For the text-containing cell, return its midpoint in (x, y) coordinate format. 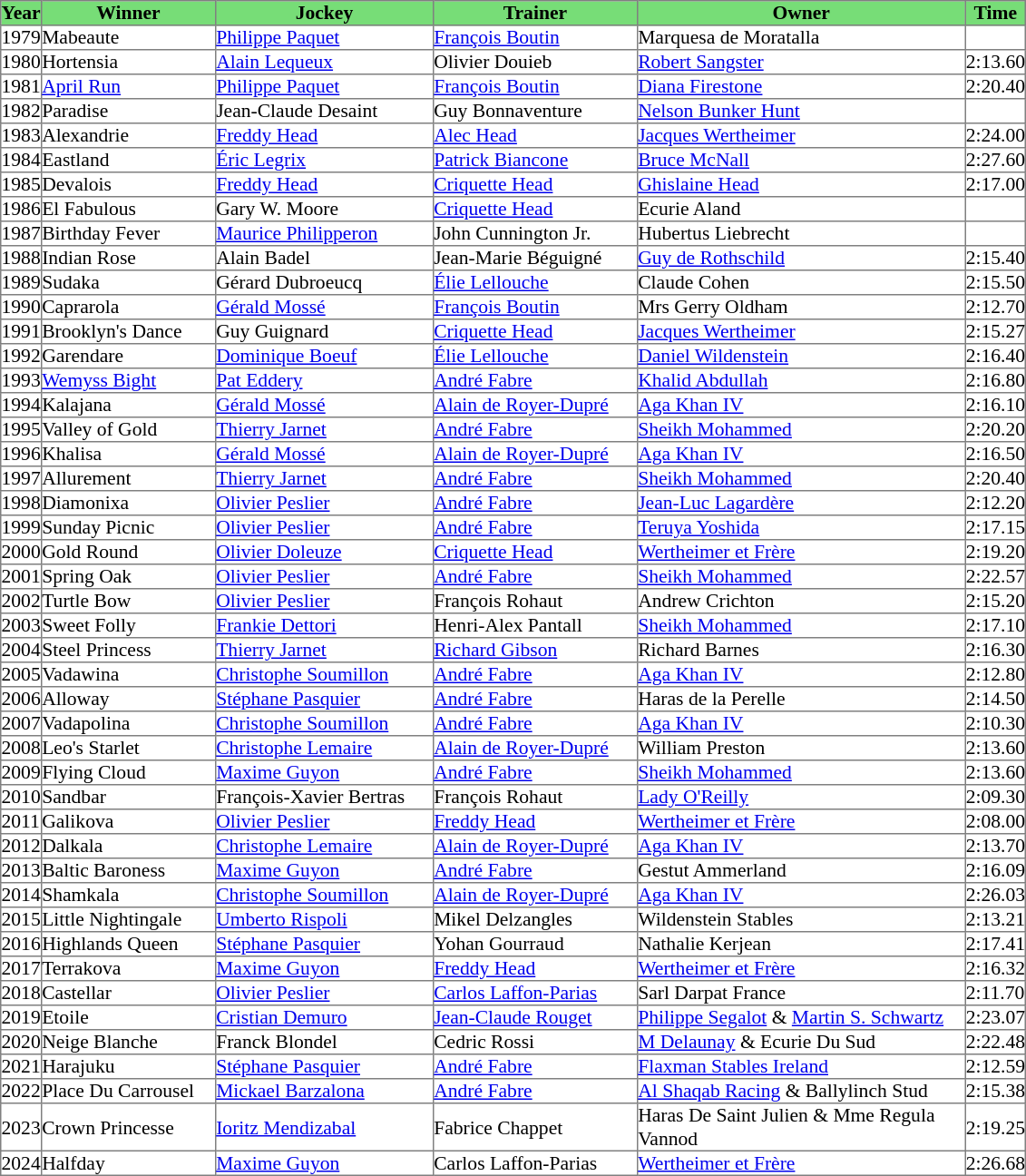
Sandbar (128, 797)
Caprarola (128, 307)
1996 (22, 454)
Olivier Douieb (535, 62)
2005 (22, 675)
Guy de Rothschild (801, 258)
2:12.59 (996, 1067)
Richard Barnes (801, 650)
Flying Cloud (128, 773)
1998 (22, 503)
Indian Rose (128, 258)
Frankie Dettori (324, 626)
Garendare (128, 356)
Olivier Doleuze (324, 552)
Cedric Rossi (535, 1042)
Haras De Saint Julien & Mme Regula Vannod (801, 1127)
Owner (801, 13)
Valley of Gold (128, 430)
2010 (22, 797)
2:08.00 (996, 822)
April Run (128, 87)
M Delaunay & Ecurie Du Sud (801, 1042)
Paradise (128, 111)
2:12.70 (996, 307)
Leo's Starlet (128, 748)
Sweet Folly (128, 626)
Eastland (128, 160)
Ecurie Aland (801, 209)
Jean-Claude Desaint (324, 111)
Alec Head (535, 136)
Mikel Delzangles (535, 920)
Maurice Philipperon (324, 234)
Guy Guignard (324, 332)
2011 (22, 822)
2018 (22, 993)
2:14.50 (996, 699)
1986 (22, 209)
1989 (22, 283)
2003 (22, 626)
Claude Cohen (801, 283)
Sudaka (128, 283)
Hortensia (128, 62)
2014 (22, 895)
Mrs Gerry Oldham (801, 307)
1983 (22, 136)
Mabeaute (128, 38)
2:16.10 (996, 405)
Gold Round (128, 552)
Vadawina (128, 675)
2:15.38 (996, 1091)
2021 (22, 1067)
Hubertus Liebrecht (801, 234)
Marquesa de Moratalla (801, 38)
2007 (22, 724)
2:11.70 (996, 993)
Etoile (128, 1018)
Gary W. Moore (324, 209)
1994 (22, 405)
Lady O'Reilly (801, 797)
1993 (22, 381)
1981 (22, 87)
Haras de la Perelle (801, 699)
Castellar (128, 993)
2009 (22, 773)
Year (22, 13)
Dominique Boeuf (324, 356)
1992 (22, 356)
2024 (22, 1163)
Highlands Queen (128, 944)
2:15.27 (996, 332)
2:16.80 (996, 381)
2:16.32 (996, 969)
Wemyss Bight (128, 381)
Patrick Biancone (535, 160)
Birthday Fever (128, 234)
2:13.21 (996, 920)
2:16.09 (996, 871)
Umberto Rispoli (324, 920)
2020 (22, 1042)
2012 (22, 846)
Al Shaqab Racing & Ballylinch Stud (801, 1091)
Alain Badel (324, 258)
Brooklyn's Dance (128, 332)
2000 (22, 552)
1987 (22, 234)
Robert Sangster (801, 62)
Vadapolina (128, 724)
William Preston (801, 748)
Richard Gibson (535, 650)
Harajuku (128, 1067)
Sarl Darpat France (801, 993)
2:17.00 (996, 185)
Trainer (535, 13)
Teruya Yoshida (801, 528)
Little Nightingale (128, 920)
2004 (22, 650)
Allurement (128, 479)
2:15.20 (996, 601)
1995 (22, 430)
1990 (22, 307)
2013 (22, 871)
Bruce McNall (801, 160)
Diana Firestone (801, 87)
Winner (128, 13)
Galikova (128, 822)
Devalois (128, 185)
2:26.03 (996, 895)
2002 (22, 601)
Turtle Bow (128, 601)
Nathalie Kerjean (801, 944)
Time (996, 13)
Gérard Dubroeucq (324, 283)
1985 (22, 185)
1991 (22, 332)
1988 (22, 258)
Khalisa (128, 454)
2:24.00 (996, 136)
Jean-Claude Rouget (535, 1018)
John Cunnington Jr. (535, 234)
Shamkala (128, 895)
2:22.48 (996, 1042)
2022 (22, 1091)
2019 (22, 1018)
2016 (22, 944)
2:16.50 (996, 454)
Kalajana (128, 405)
Alloway (128, 699)
Pat Eddery (324, 381)
2:17.15 (996, 528)
2:17.10 (996, 626)
Spring Oak (128, 577)
Alexandrie (128, 136)
Terrakova (128, 969)
2:09.30 (996, 797)
2:12.20 (996, 503)
2008 (22, 748)
1980 (22, 62)
Philippe Segalot & Martin S. Schwartz (801, 1018)
2:20.20 (996, 430)
2015 (22, 920)
2:27.60 (996, 160)
Jean-Luc Lagardère (801, 503)
Andrew Crichton (801, 601)
Flaxman Stables Ireland (801, 1067)
El Fabulous (128, 209)
Halfday (128, 1163)
Neige Blanche (128, 1042)
2006 (22, 699)
2:13.70 (996, 846)
2:10.30 (996, 724)
Place Du Carrousel (128, 1091)
Steel Princess (128, 650)
Mickael Barzalona (324, 1091)
Gestut Ammerland (801, 871)
François-Xavier Bertras (324, 797)
2:15.50 (996, 283)
Cristian Demuro (324, 1018)
Crown Princesse (128, 1127)
2001 (22, 577)
2:16.30 (996, 650)
Daniel Wildenstein (801, 356)
Yohan Gourraud (535, 944)
2017 (22, 969)
2:12.80 (996, 675)
Guy Bonnaventure (535, 111)
Jockey (324, 13)
2:19.25 (996, 1127)
2:16.40 (996, 356)
2:26.68 (996, 1163)
2:15.40 (996, 258)
Ghislaine Head (801, 185)
Wildenstein Stables (801, 920)
2:19.20 (996, 552)
Sunday Picnic (128, 528)
1997 (22, 479)
2023 (22, 1127)
Baltic Baroness (128, 871)
Alain Lequeux (324, 62)
Dalkala (128, 846)
2:17.41 (996, 944)
Ioritz Mendizabal (324, 1127)
1979 (22, 38)
Franck Blondel (324, 1042)
1982 (22, 111)
Diamonixa (128, 503)
1984 (22, 160)
1999 (22, 528)
2:23.07 (996, 1018)
Henri-Alex Pantall (535, 626)
2:22.57 (996, 577)
Jean-Marie Béguigné (535, 258)
Nelson Bunker Hunt (801, 111)
Khalid Abdullah (801, 381)
Éric Legrix (324, 160)
Fabrice Chappet (535, 1127)
